Identify which cell holds the provided text, then report its (X, Y) central coordinate. 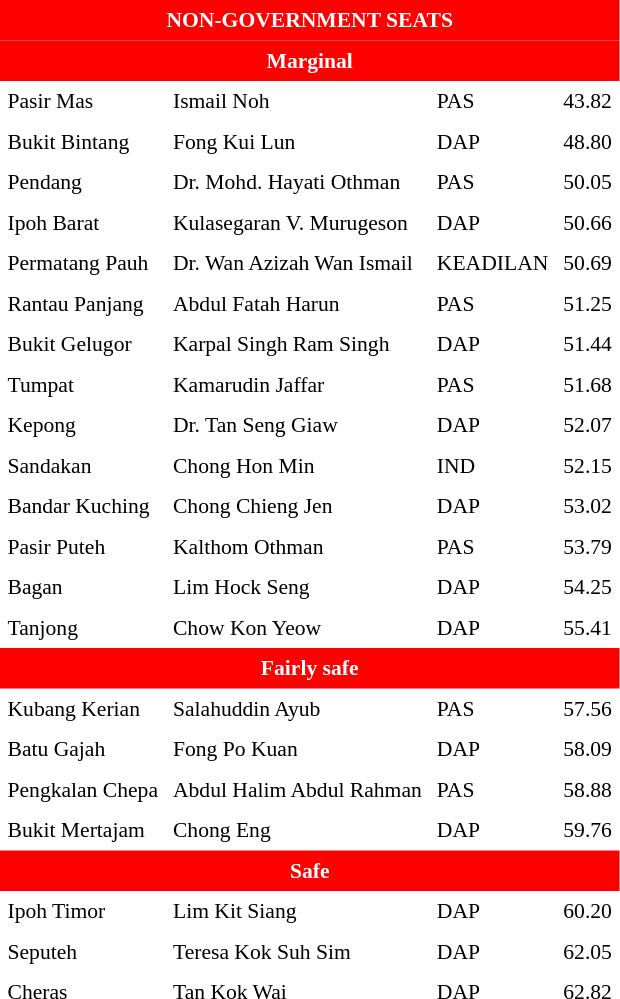
Tanjong (82, 627)
Safe (310, 870)
43.82 (588, 101)
Tumpat (82, 384)
62.05 (588, 951)
Permatang Pauh (82, 263)
Dr. Mohd. Hayati Othman (297, 182)
Bukit Bintang (82, 141)
Kamarudin Jaffar (297, 384)
51.25 (588, 303)
53.79 (588, 546)
57.56 (588, 708)
Pendang (82, 182)
Fong Kui Lun (297, 141)
58.09 (588, 749)
50.05 (588, 182)
Pasir Mas (82, 101)
Kalthom Othman (297, 546)
Ipoh Timor (82, 911)
Bandar Kuching (82, 506)
Chong Eng (297, 830)
Sandakan (82, 465)
Fong Po Kuan (297, 749)
Rantau Panjang (82, 303)
Bagan (82, 587)
Lim Kit Siang (297, 911)
IND (492, 465)
KEADILAN (492, 263)
Pengkalan Chepa (82, 789)
52.15 (588, 465)
NON-GOVERNMENT SEATS (310, 20)
Dr. Tan Seng Giaw (297, 425)
Seputeh (82, 951)
Kubang Kerian (82, 708)
Marginal (310, 60)
52.07 (588, 425)
Lim Hock Seng (297, 587)
51.68 (588, 384)
55.41 (588, 627)
Chow Kon Yeow (297, 627)
Fairly safe (310, 668)
59.76 (588, 830)
Bukit Gelugor (82, 344)
Ismail Noh (297, 101)
60.20 (588, 911)
Batu Gajah (82, 749)
48.80 (588, 141)
50.69 (588, 263)
51.44 (588, 344)
58.88 (588, 789)
Bukit Mertajam (82, 830)
Kepong (82, 425)
Salahuddin Ayub (297, 708)
Chong Hon Min (297, 465)
Abdul Fatah Harun (297, 303)
54.25 (588, 587)
Ipoh Barat (82, 222)
Kulasegaran V. Murugeson (297, 222)
Abdul Halim Abdul Rahman (297, 789)
Teresa Kok Suh Sim (297, 951)
Pasir Puteh (82, 546)
Karpal Singh Ram Singh (297, 344)
Chong Chieng Jen (297, 506)
50.66 (588, 222)
Dr. Wan Azizah Wan Ismail (297, 263)
53.02 (588, 506)
